Capture the cell that displays the provided text and extract its (x, y) central coordinate. 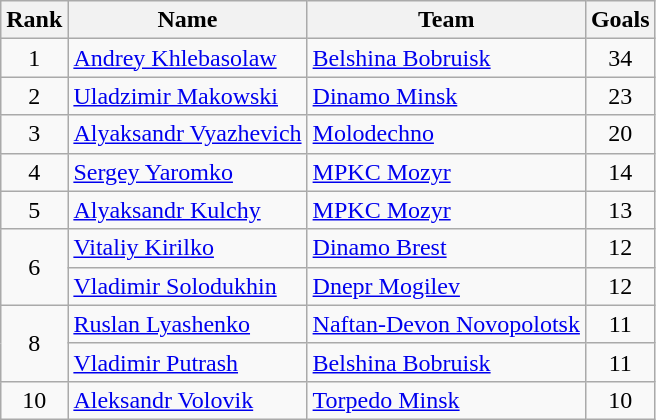
Team (446, 20)
6 (34, 267)
Alyaksandr Vyazhevich (188, 134)
Naftan-Devon Novopolotsk (446, 324)
23 (620, 96)
Uladzimir Makowski (188, 96)
Dinamo Minsk (446, 96)
Torpedo Minsk (446, 400)
Sergey Yaromko (188, 172)
Aleksandr Volovik (188, 400)
34 (620, 58)
3 (34, 134)
Vladimir Solodukhin (188, 286)
20 (620, 134)
1 (34, 58)
Vitaliy Kirilko (188, 248)
Goals (620, 20)
Vladimir Putrash (188, 362)
Ruslan Lyashenko (188, 324)
14 (620, 172)
Dnepr Mogilev (446, 286)
Dinamo Brest (446, 248)
5 (34, 210)
Molodechno (446, 134)
2 (34, 96)
13 (620, 210)
Andrey Khlebasolaw (188, 58)
8 (34, 343)
Alyaksandr Kulchy (188, 210)
4 (34, 172)
Rank (34, 20)
Name (188, 20)
